Search for the cell housing the specified text and yield its [X, Y] center coordinate. 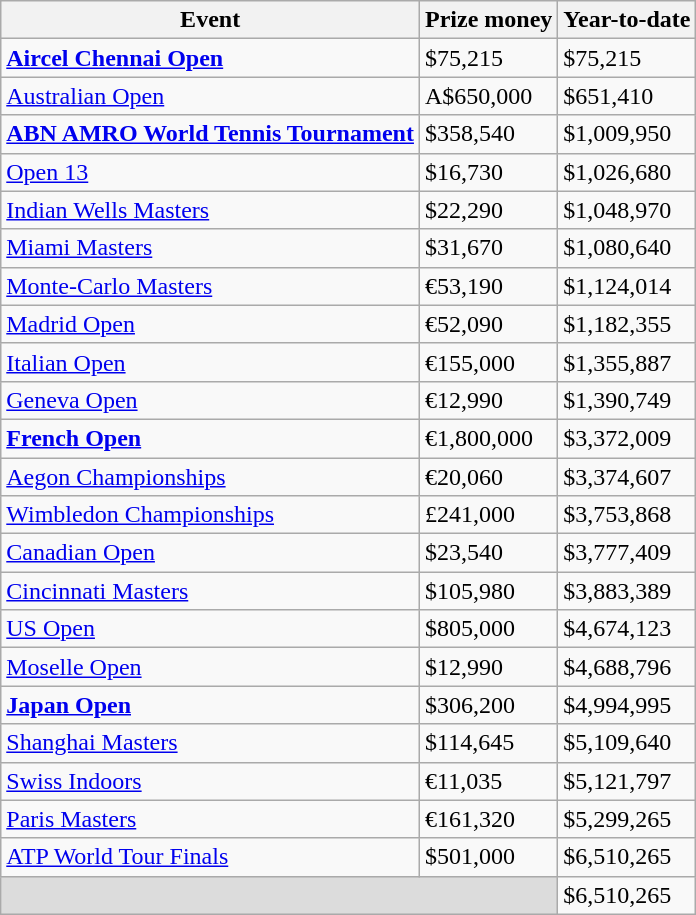
Event [210, 20]
$805,000 [488, 629]
Italian Open [210, 362]
€52,090 [488, 324]
€161,320 [488, 819]
$3,883,389 [627, 591]
Monte-Carlo Masters [210, 286]
$501,000 [488, 857]
$1,390,749 [627, 400]
$1,124,014 [627, 286]
Aircel Chennai Open [210, 58]
$31,670 [488, 248]
Cincinnati Masters [210, 591]
Prize money [488, 20]
Moselle Open [210, 667]
Japan Open [210, 705]
$3,374,607 [627, 477]
Madrid Open [210, 324]
Australian Open [210, 96]
Paris Masters [210, 819]
$22,290 [488, 210]
Aegon Championships [210, 477]
A$650,000 [488, 96]
$358,540 [488, 134]
ABN AMRO World Tennis Tournament [210, 134]
€155,000 [488, 362]
ATP World Tour Finals [210, 857]
€12,990 [488, 400]
$114,645 [488, 743]
$3,777,409 [627, 553]
Wimbledon Championships [210, 515]
$1,009,950 [627, 134]
$1,026,680 [627, 172]
$3,753,868 [627, 515]
Shanghai Masters [210, 743]
Year-to-date [627, 20]
$1,048,970 [627, 210]
Miami Masters [210, 248]
$651,410 [627, 96]
$12,990 [488, 667]
$16,730 [488, 172]
$5,121,797 [627, 781]
$23,540 [488, 553]
Geneva Open [210, 400]
Open 13 [210, 172]
$1,182,355 [627, 324]
€20,060 [488, 477]
£241,000 [488, 515]
$4,674,123 [627, 629]
Canadian Open [210, 553]
$5,109,640 [627, 743]
$306,200 [488, 705]
€53,190 [488, 286]
$105,980 [488, 591]
$3,372,009 [627, 438]
$4,688,796 [627, 667]
US Open [210, 629]
Swiss Indoors [210, 781]
$5,299,265 [627, 819]
€1,800,000 [488, 438]
Indian Wells Masters [210, 210]
$1,080,640 [627, 248]
$1,355,887 [627, 362]
€11,035 [488, 781]
French Open [210, 438]
$4,994,995 [627, 705]
